Locate the cell with the specified text and output its (x, y) center coordinate. 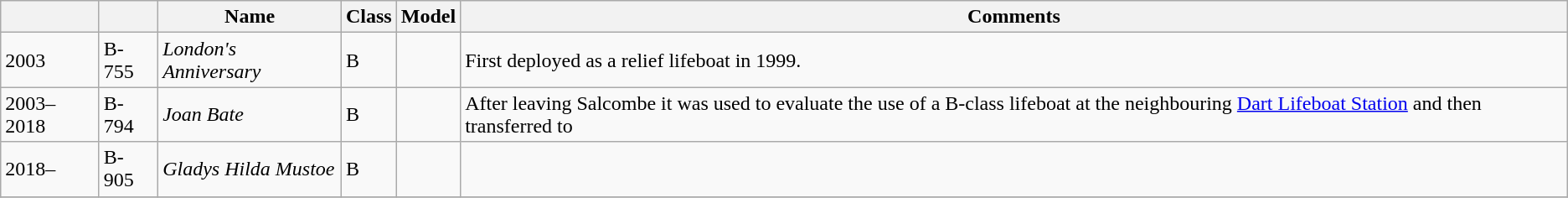
Comments (1014, 17)
Name (250, 17)
Gladys Hilda Mustoe (250, 169)
B-905 (128, 169)
First deployed as a relief lifeboat in 1999. (1014, 60)
After leaving Salcombe it was used to evaluate the use of a B-class lifeboat at the neighbouring Dart Lifeboat Station and then transferred to (1014, 114)
Class (369, 17)
London's Anniversary (250, 60)
B-755 (128, 60)
2018– (50, 169)
2003 (50, 60)
Model (428, 17)
Joan Bate (250, 114)
2003–2018 (50, 114)
B-794 (128, 114)
